Locate the cell with the specified text and output its [X, Y] center coordinate. 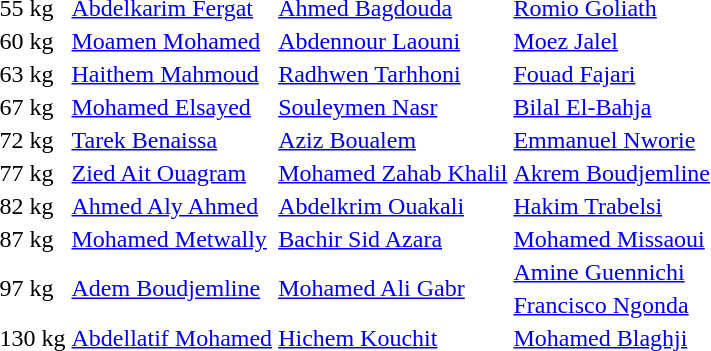
Mohamed Metwally [172, 239]
Tarek Benaissa [172, 140]
Ahmed Aly Ahmed [172, 206]
Mohamed Elsayed [172, 107]
Zied Ait Ouagram [172, 173]
Adem Boudjemline [172, 288]
Bachir Sid Azara [393, 239]
Mohamed Ali Gabr [393, 288]
Abdennour Laouni [393, 41]
Haithem Mahmoud [172, 74]
Mohamed Zahab Khalil [393, 173]
Radhwen Tarhhoni [393, 74]
Souleymen Nasr [393, 107]
Aziz Boualem [393, 140]
Abdelkrim Ouakali [393, 206]
Moamen Mohamed [172, 41]
